Provide the (x, y) coordinate of the cell's center where the given text is located.  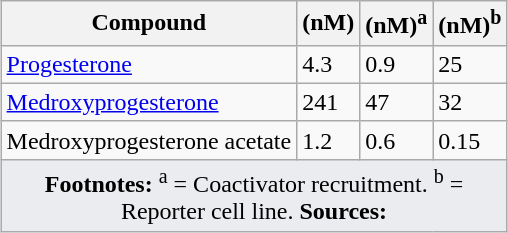
Progesterone (149, 64)
(nM) (328, 24)
Medroxyprogesterone (149, 102)
0.9 (396, 64)
47 (396, 102)
Footnotes: a = Coactivator recruitment. b = Reporter cell line. Sources: (254, 195)
4.3 (328, 64)
0.15 (470, 140)
Medroxyprogesterone acetate (149, 140)
241 (328, 102)
(nM)a (396, 24)
(nM)b (470, 24)
25 (470, 64)
0.6 (396, 140)
1.2 (328, 140)
Compound (149, 24)
32 (470, 102)
